Output the (X, Y) coordinate of the center of the cell containing the given text.  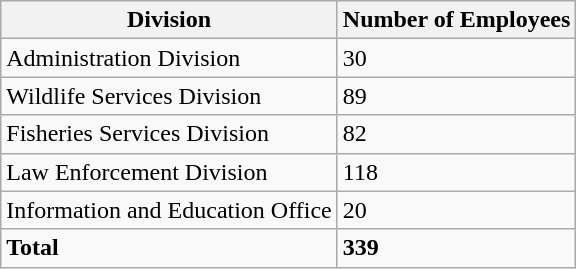
Division (170, 20)
339 (456, 248)
118 (456, 172)
Number of Employees (456, 20)
Administration Division (170, 58)
Law Enforcement Division (170, 172)
89 (456, 96)
Wildlife Services Division (170, 96)
30 (456, 58)
Total (170, 248)
Information and Education Office (170, 210)
20 (456, 210)
Fisheries Services Division (170, 134)
82 (456, 134)
